For the text-containing cell, return its midpoint in (X, Y) coordinate format. 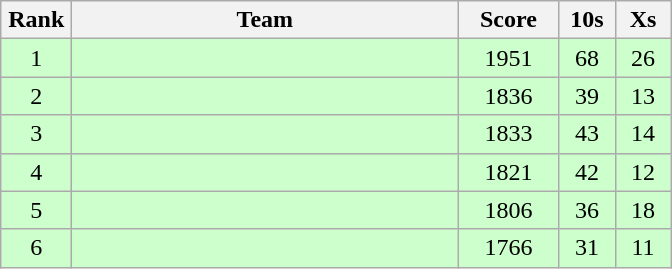
42 (587, 172)
Score (508, 20)
10s (587, 20)
Team (265, 20)
13 (643, 96)
Rank (36, 20)
1766 (508, 248)
11 (643, 248)
1833 (508, 134)
68 (587, 58)
43 (587, 134)
1821 (508, 172)
5 (36, 210)
Xs (643, 20)
6 (36, 248)
26 (643, 58)
1951 (508, 58)
14 (643, 134)
1 (36, 58)
2 (36, 96)
18 (643, 210)
1806 (508, 210)
39 (587, 96)
12 (643, 172)
4 (36, 172)
3 (36, 134)
1836 (508, 96)
36 (587, 210)
31 (587, 248)
